Search for the cell housing the specified text and yield its (x, y) center coordinate. 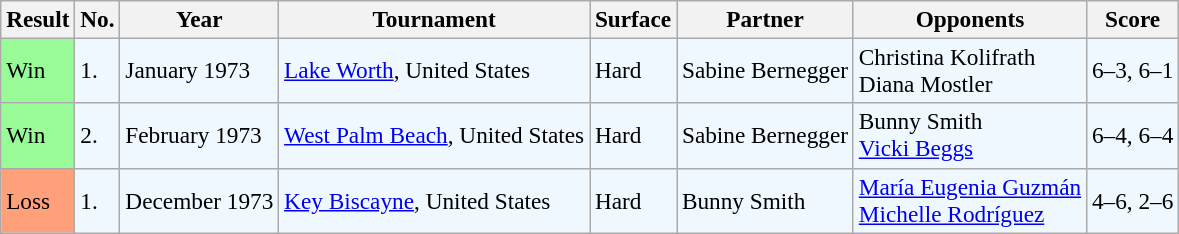
Bunny Smith (766, 200)
4–6, 2–6 (1133, 200)
February 1973 (200, 136)
December 1973 (200, 200)
Year (200, 19)
Christina Kolifrath Diana Mostler (970, 70)
Score (1133, 19)
Lake Worth, United States (434, 70)
Key Biscayne, United States (434, 200)
María Eugenia Guzmán Michelle Rodríguez (970, 200)
Result (38, 19)
2. (98, 136)
Partner (766, 19)
January 1973 (200, 70)
6–4, 6–4 (1133, 136)
Loss (38, 200)
Opponents (970, 19)
Bunny Smith Vicki Beggs (970, 136)
Surface (634, 19)
No. (98, 19)
Tournament (434, 19)
6–3, 6–1 (1133, 70)
West Palm Beach, United States (434, 136)
